From the cell containing the given text, extract its center point as [X, Y] coordinate. 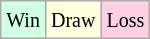
Win [24, 20]
Draw [72, 20]
Loss [126, 20]
